Output the (x, y) coordinate of the center of the cell containing the given text.  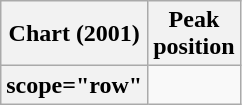
Chart (2001) (74, 34)
scope="row" (74, 85)
Peakposition (194, 34)
